Search for the cell housing the specified text and yield its (x, y) center coordinate. 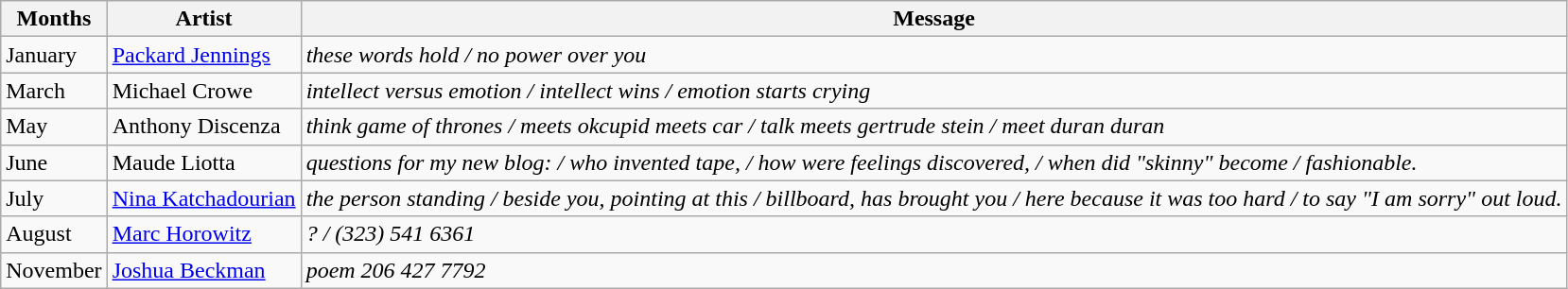
Months (54, 19)
Michael Crowe (204, 91)
intellect versus emotion / intellect wins / emotion starts crying (934, 91)
Packard Jennings (204, 55)
July (54, 198)
Maude Liotta (204, 162)
questions for my new blog: / who invented tape, / how were feelings discovered, / when did "skinny" become / fashionable. (934, 162)
Artist (204, 19)
May (54, 127)
June (54, 162)
? / (323) 541 6361 (934, 234)
August (54, 234)
the person standing / beside you, pointing at this / billboard, has brought you / here because it was too hard / to say "I am sorry" out loud. (934, 198)
Joshua Beckman (204, 270)
March (54, 91)
November (54, 270)
these words hold / no power over you (934, 55)
poem 206 427 7792 (934, 270)
Marc Horowitz (204, 234)
Anthony Discenza (204, 127)
January (54, 55)
Message (934, 19)
Nina Katchadourian (204, 198)
think game of thrones / meets okcupid meets car / talk meets gertrude stein / meet duran duran (934, 127)
